Output the [x, y] coordinate of the center of the cell containing the given text.  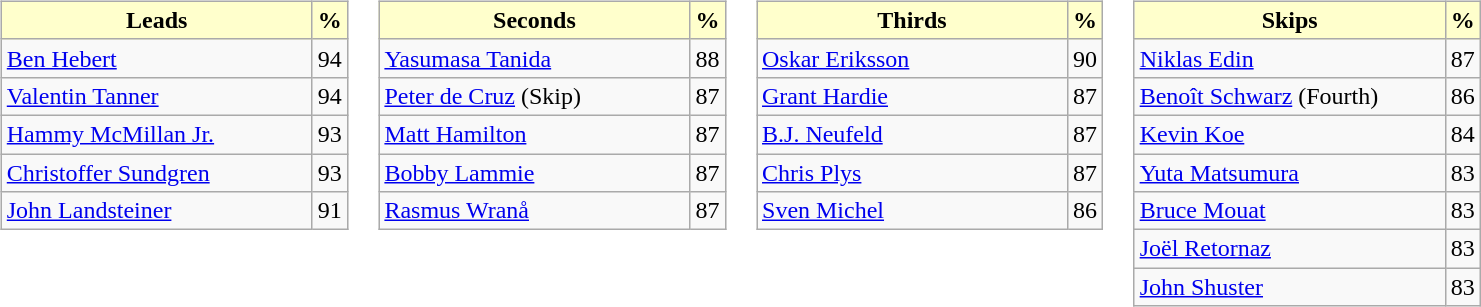
Kevin Koe [1290, 134]
Thirds [912, 20]
Sven Michel [912, 211]
Yasumasa Tanida [534, 58]
Chris Plys [912, 173]
B.J. Neufeld [912, 134]
90 [1086, 58]
Benoît Schwarz (Fourth) [1290, 96]
Valentin Tanner [156, 96]
Bobby Lammie [534, 173]
Niklas Edin [1290, 58]
Seconds [534, 20]
Ben Hebert [156, 58]
John Landsteiner [156, 211]
84 [1462, 134]
Peter de Cruz (Skip) [534, 96]
Skips [1290, 20]
Christoffer Sundgren [156, 173]
Oskar Eriksson [912, 58]
Joël Retornaz [1290, 249]
Rasmus Wranå [534, 211]
91 [330, 211]
Grant Hardie [912, 96]
John Shuster [1290, 287]
88 [708, 58]
Leads [156, 20]
Matt Hamilton [534, 134]
Hammy McMillan Jr. [156, 134]
Bruce Mouat [1290, 211]
Yuta Matsumura [1290, 173]
